Determine the [x, y] coordinate at the center of the cell enclosing the given text.  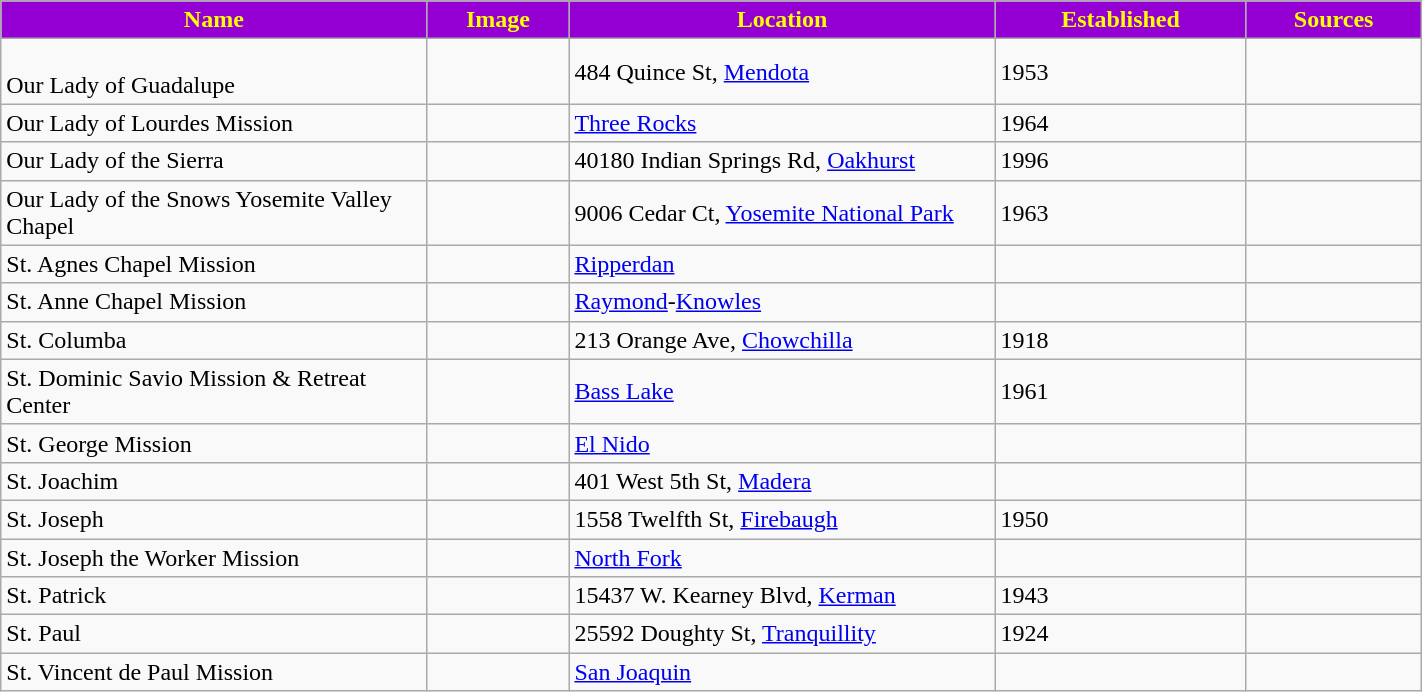
St. Anne Chapel Mission [214, 302]
213 Orange Ave, Chowchilla [782, 340]
484 Quince St, Mendota [782, 72]
Our Lady of the Snows Yosemite Valley Chapel [214, 212]
Bass Lake [782, 392]
Image [498, 20]
St. Columba [214, 340]
1950 [1120, 519]
Our Lady of Lourdes Mission [214, 123]
Ripperdan [782, 264]
1924 [1120, 634]
1558 Twelfth St, Firebaugh [782, 519]
Name [214, 20]
St. Paul [214, 634]
Sources [1334, 20]
St. Patrick [214, 596]
Location [782, 20]
Our Lady of the Sierra [214, 161]
Our Lady of Guadalupe [214, 72]
St. Dominic Savio Mission & Retreat Center [214, 392]
1961 [1120, 392]
Established [1120, 20]
15437 W. Kearney Blvd, Kerman [782, 596]
1918 [1120, 340]
St. Joseph [214, 519]
San Joaquin [782, 672]
40180 Indian Springs Rd, Oakhurst [782, 161]
El Nido [782, 443]
Three Rocks [782, 123]
Raymond-Knowles [782, 302]
St. Agnes Chapel Mission [214, 264]
1963 [1120, 212]
1996 [1120, 161]
North Fork [782, 557]
1943 [1120, 596]
25592 Doughty St, Tranquillity [782, 634]
401 West 5th St, Madera [782, 481]
St. Joachim [214, 481]
St. Joseph the Worker Mission [214, 557]
St. George Mission [214, 443]
St. Vincent de Paul Mission [214, 672]
9006 Cedar Ct, Yosemite National Park [782, 212]
1964 [1120, 123]
1953 [1120, 72]
